From the cell containing the given text, extract its center point as [x, y] coordinate. 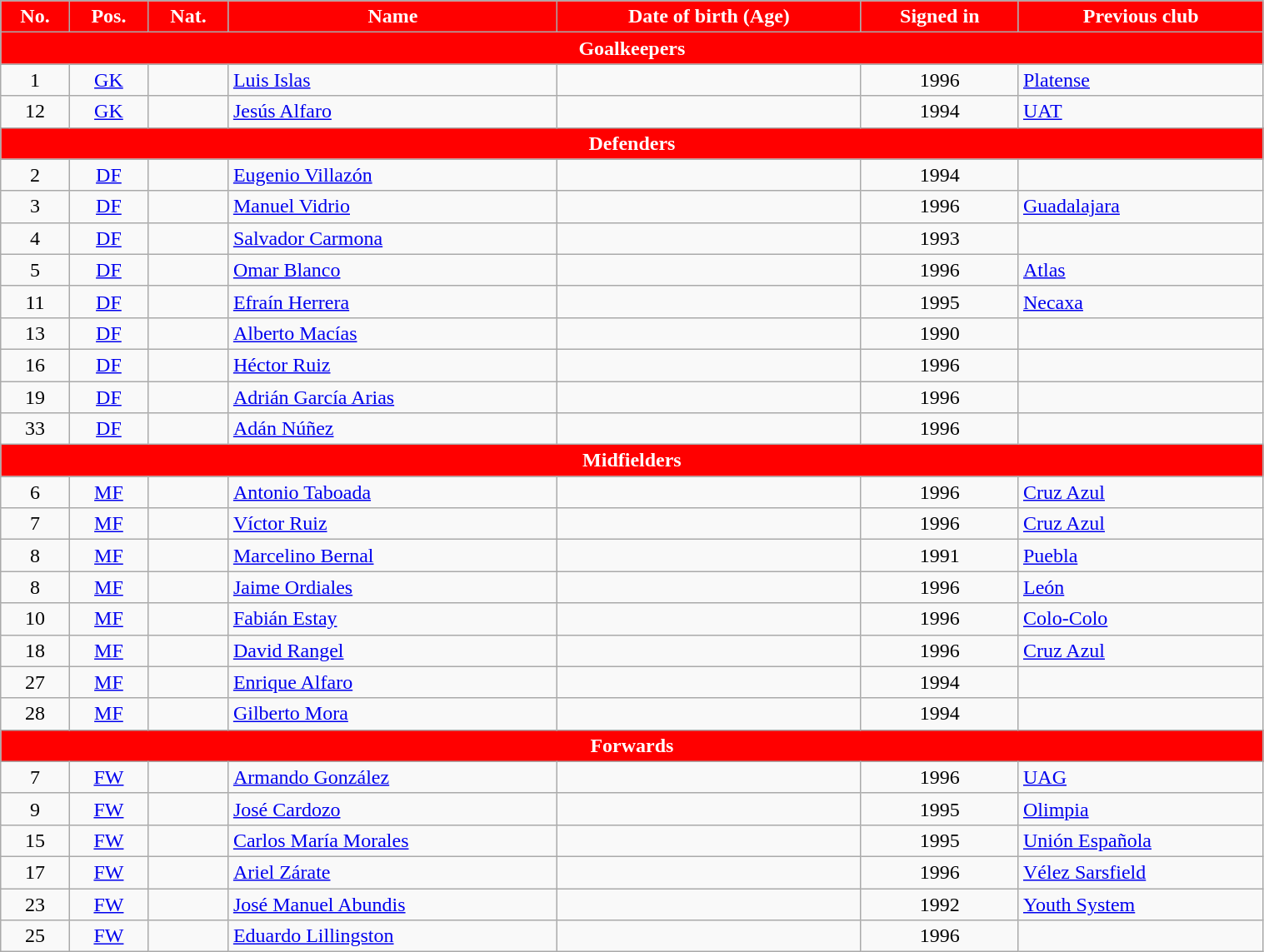
Guadalajara [1141, 207]
4 [35, 238]
Colo-Colo [1141, 619]
David Rangel [392, 650]
Olimpia [1141, 809]
1991 [940, 556]
Eugenio Villazón [392, 175]
18 [35, 650]
Eduardo Lillingston [392, 936]
José Manuel Abundis [392, 904]
Alberto Macías [392, 333]
28 [35, 714]
10 [35, 619]
12 [35, 112]
Forwards [632, 745]
25 [35, 936]
Efraín Herrera [392, 302]
Platense [1141, 80]
Gilberto Mora [392, 714]
Goalkeepers [632, 48]
Héctor Ruiz [392, 365]
Unión Española [1141, 840]
Marcelino Bernal [392, 556]
1992 [940, 904]
Date of birth (Age) [710, 17]
Vélez Sarsfield [1141, 872]
17 [35, 872]
Name [392, 17]
Enrique Alfaro [392, 682]
Signed in [940, 17]
13 [35, 333]
Youth System [1141, 904]
Carlos María Morales [392, 840]
33 [35, 429]
6 [35, 492]
1 [35, 80]
Omar Blanco [392, 270]
Necaxa [1141, 302]
Luis Islas [392, 80]
Antonio Taboada [392, 492]
1993 [940, 238]
Adrián García Arias [392, 397]
Ariel Zárate [392, 872]
José Cardozo [392, 809]
Nat. [188, 17]
Armando González [392, 777]
9 [35, 809]
Jesús Alfaro [392, 112]
1990 [940, 333]
Midfielders [632, 461]
27 [35, 682]
2 [35, 175]
15 [35, 840]
Pos. [108, 17]
Jaime Ordiales [392, 587]
Puebla [1141, 556]
Previous club [1141, 17]
23 [35, 904]
Manuel Vidrio [392, 207]
16 [35, 365]
19 [35, 397]
Víctor Ruiz [392, 524]
UAT [1141, 112]
3 [35, 207]
Atlas [1141, 270]
Adán Núñez [392, 429]
León [1141, 587]
No. [35, 17]
Salvador Carmona [392, 238]
11 [35, 302]
Fabián Estay [392, 619]
5 [35, 270]
Defenders [632, 143]
UAG [1141, 777]
